Return the [X, Y] coordinate for the center point of the cell that contains the specified text.  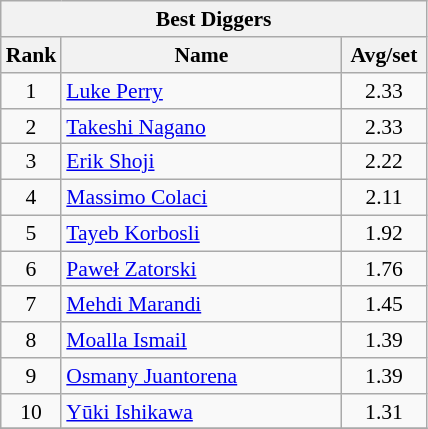
Luke Perry [201, 91]
1.31 [384, 411]
Osmany Juantorena [201, 376]
9 [32, 376]
3 [32, 162]
4 [32, 197]
Moalla Ismail [201, 340]
Avg/set [384, 55]
Yūki Ishikawa [201, 411]
7 [32, 304]
1.76 [384, 269]
2.11 [384, 197]
5 [32, 233]
Name [201, 55]
Takeshi Nagano [201, 126]
1.45 [384, 304]
2.22 [384, 162]
6 [32, 269]
2 [32, 126]
Erik Shoji [201, 162]
Tayeb Korbosli [201, 233]
Massimo Colaci [201, 197]
Best Diggers [214, 19]
1.92 [384, 233]
10 [32, 411]
Paweł Zatorski [201, 269]
Rank [32, 55]
8 [32, 340]
Mehdi Marandi [201, 304]
1 [32, 91]
